Search for the cell housing the specified text and yield its [x, y] center coordinate. 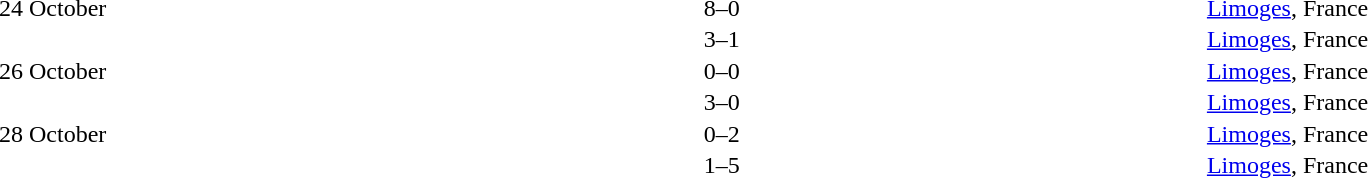
3–1 [722, 39]
3–0 [722, 103]
0–0 [722, 71]
0–2 [722, 134]
